Scan for the cell matching the given text and deliver its [x, y] coordinate at center. 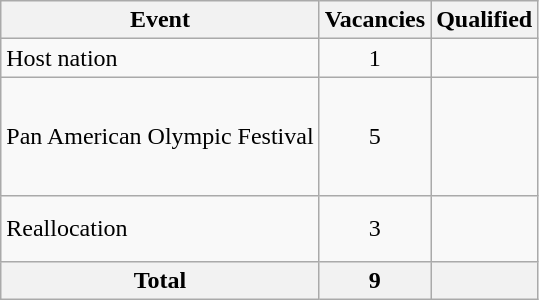
5 [375, 136]
Host nation [160, 58]
Reallocation [160, 228]
Event [160, 20]
Qualified [484, 20]
3 [375, 228]
Pan American Olympic Festival [160, 136]
Vacancies [375, 20]
9 [375, 280]
1 [375, 58]
Total [160, 280]
